Locate the cell with the specified text and output its [X, Y] center coordinate. 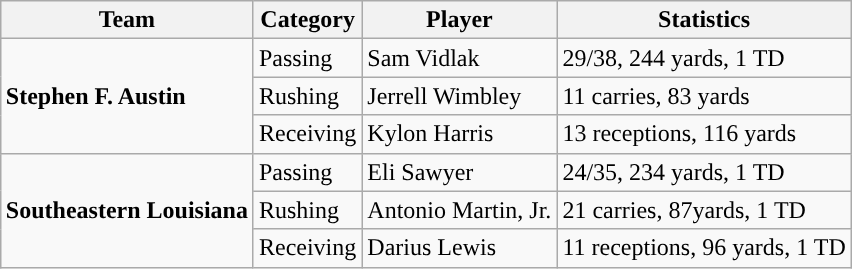
24/35, 234 yards, 1 TD [704, 172]
Team [126, 20]
Stephen F. Austin [126, 96]
Sam Vidlak [460, 58]
11 receptions, 96 yards, 1 TD [704, 248]
Statistics [704, 20]
Antonio Martin, Jr. [460, 210]
Darius Lewis [460, 248]
Southeastern Louisiana [126, 210]
11 carries, 83 yards [704, 96]
Kylon Harris [460, 134]
Eli Sawyer [460, 172]
13 receptions, 116 yards [704, 134]
Player [460, 20]
29/38, 244 yards, 1 TD [704, 58]
21 carries, 87yards, 1 TD [704, 210]
Category [307, 20]
Jerrell Wimbley [460, 96]
